Search for the cell housing the specified text and yield its (x, y) center coordinate. 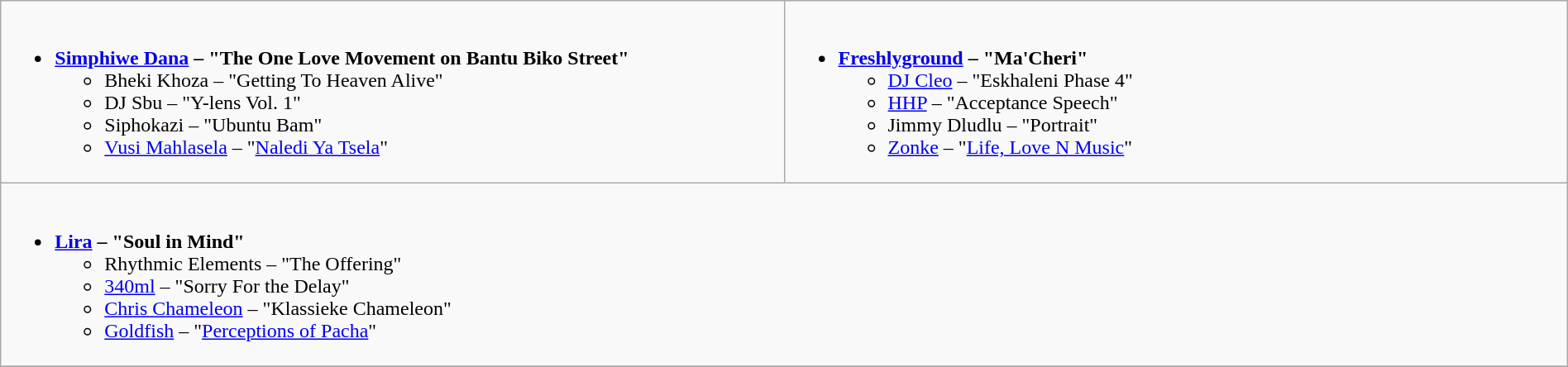
Freshlyground – "Ma'Cheri"DJ Cleo – "Eskhaleni Phase 4"HHP – "Acceptance Speech"Jimmy Dludlu – "Portrait"Zonke – "Life, Love N Music" (1176, 93)
